Return [X, Y] of the center of cell containing provided text 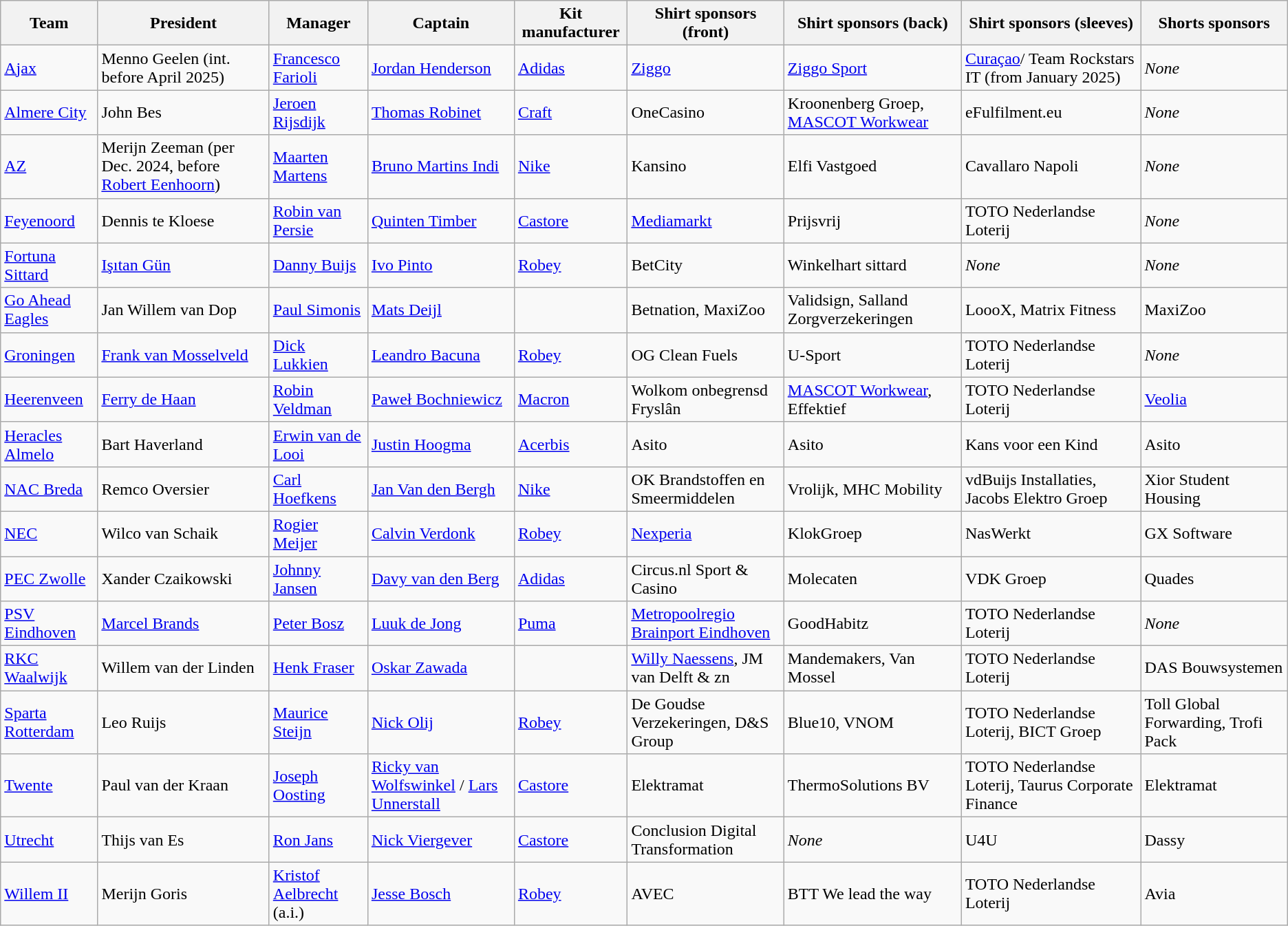
MASCOT Workwear, Effektief [872, 399]
Shorts sponsors [1214, 23]
Işıtan Gün [183, 266]
Macron [571, 399]
Merijn Goris [183, 894]
Ferry de Haan [183, 399]
Metropoolregio Brainport Eindhoven [706, 623]
Dassy [1214, 839]
Joseph Oosting [318, 786]
TOTO Nederlandse Loterij, Taurus Corporate Finance [1051, 786]
Circus.nl Sport & Casino [706, 578]
Mandemakers, Van Mossel [872, 669]
Robin van Persie [318, 220]
Johnny Jansen [318, 578]
Heracles Almelo [50, 444]
Merijn Zeeman (per Dec. 2024, before Robert Eenhoorn) [183, 166]
Almere City [50, 113]
Ziggo Sport [872, 67]
Wilco van Schaik [183, 534]
Cavallaro Napoli [1051, 166]
VDK Groep [1051, 578]
Luuk de Jong [440, 623]
Rogier Meijer [318, 534]
Kristof Aelbrecht (a.i.) [318, 894]
Shirt sponsors (sleeves) [1051, 23]
Vrolijk, MHC Mobility [872, 488]
LoooX, Matrix Fitness [1051, 310]
Conclusion Digital Transformation [706, 839]
Heerenveen [50, 399]
Ziggo [706, 67]
Fortuna Sittard [50, 266]
NAC Breda [50, 488]
Ron Jans [318, 839]
Nexperia [706, 534]
Jan Willem van Dop [183, 310]
Kans voor een Kind [1051, 444]
Puma [571, 623]
Paul Simonis [318, 310]
Willem van der Linden [183, 669]
Justin Hoogma [440, 444]
Dennis te Kloese [183, 220]
Feyenoord [50, 220]
Thomas Robinet [440, 113]
Xior Student Housing [1214, 488]
vdBuijs Installaties, Jacobs Elektro Groep [1051, 488]
AZ [50, 166]
De Goudse Verzekeringen, D&S Group [706, 722]
Nick Viergever [440, 839]
Xander Czaikowski [183, 578]
MaxiZoo [1214, 310]
Oskar Zawada [440, 669]
Calvin Verdonk [440, 534]
Go Ahead Eagles [50, 310]
Prijsvrij [872, 220]
Quades [1214, 578]
BTT We lead the way [872, 894]
GoodHabitz [872, 623]
Team [50, 23]
Sparta Rotterdam [50, 722]
Robin Veldman [318, 399]
Blue10, VNOM [872, 722]
KlokGroep [872, 534]
Utrecht [50, 839]
Bruno Martins Indi [440, 166]
Ricky van Wolfswinkel / Lars Unnerstall [440, 786]
Paweł Bochniewicz [440, 399]
Bart Haverland [183, 444]
Leo Ruijs [183, 722]
U4U [1051, 839]
OneCasino [706, 113]
OG Clean Fuels [706, 355]
Nick Olij [440, 722]
Jordan Henderson [440, 67]
Ajax [50, 67]
Erwin van de Looi [318, 444]
NEC [50, 534]
OK Brandstoffen en Smeermiddelen [706, 488]
DAS Bouwsystemen [1214, 669]
Veolia [1214, 399]
Avia [1214, 894]
Molecaten [872, 578]
TOTO Nederlandse Loterij, BICT Groep [1051, 722]
Kit manufacturer [571, 23]
Davy van den Berg [440, 578]
Jan Van den Bergh [440, 488]
Willy Naessens, JM van Delft & zn [706, 669]
Betnation, MaxiZoo [706, 310]
Manager [318, 23]
President [183, 23]
John Bes [183, 113]
Captain [440, 23]
RKC Waalwijk [50, 669]
Willem II [50, 894]
Validsign, Salland Zorgverzekeringen [872, 310]
GX Software [1214, 534]
ThermoSolutions BV [872, 786]
Toll Global Forwarding, Trofi Pack [1214, 722]
Remco Oversier [183, 488]
Thijs van Es [183, 839]
Jesse Bosch [440, 894]
PSV Eindhoven [50, 623]
Mats Deijl [440, 310]
Curaçao/ Team Rockstars IT (from January 2025) [1051, 67]
Maurice Steijn [318, 722]
Leandro Bacuna [440, 355]
Jeroen Rijsdijk [318, 113]
eFulfilment.eu [1051, 113]
Kroonenberg Groep, MASCOT Workwear [872, 113]
Henk Fraser [318, 669]
Wolkom onbegrensd Fryslân [706, 399]
Ivo Pinto [440, 266]
Carl Hoefkens [318, 488]
Shirt sponsors (front) [706, 23]
Paul van der Kraan [183, 786]
Acerbis [571, 444]
Dick Lukkien [318, 355]
AVEC [706, 894]
PEC Zwolle [50, 578]
Groningen [50, 355]
Peter Bosz [318, 623]
Winkelhart sittard [872, 266]
Marcel Brands [183, 623]
Mediamarkt [706, 220]
Francesco Farioli [318, 67]
Quinten Timber [440, 220]
Danny Buijs [318, 266]
Frank van Mosselveld [183, 355]
Menno Geelen (int. before April 2025) [183, 67]
Kansino [706, 166]
Craft [571, 113]
Maarten Martens [318, 166]
NasWerkt [1051, 534]
U-Sport [872, 355]
Twente [50, 786]
Shirt sponsors (back) [872, 23]
BetCity [706, 266]
Elfi Vastgoed [872, 166]
